Capture the cell that displays the provided text and extract its [X, Y] central coordinate. 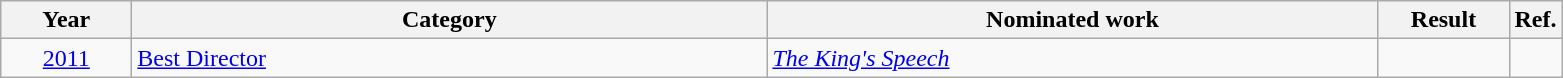
Category [450, 20]
2011 [66, 58]
Best Director [450, 58]
Result [1444, 20]
Nominated work [1072, 20]
Ref. [1536, 20]
Year [66, 20]
The King's Speech [1072, 58]
